Provide the [x, y] coordinate of the cell's center where the given text is located.  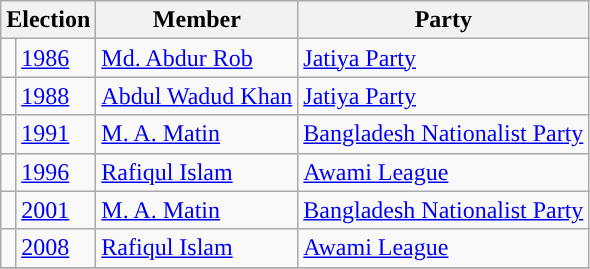
2008 [56, 248]
Abdul Wadud Khan [197, 96]
Md. Abdur Rob [197, 58]
1991 [56, 134]
Election [48, 20]
Party [444, 20]
1988 [56, 96]
Member [197, 20]
1996 [56, 172]
1986 [56, 58]
2001 [56, 210]
